Search for the cell housing the specified text and yield its [X, Y] center coordinate. 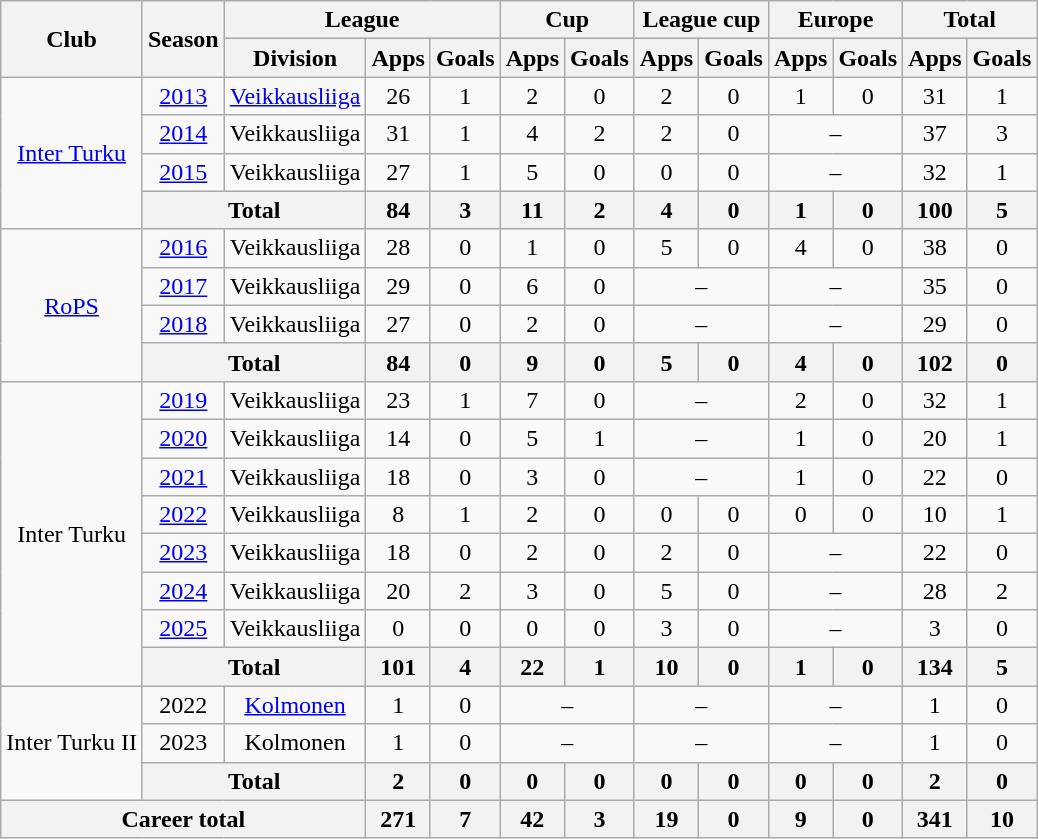
Inter Turku II [72, 743]
League cup [701, 20]
6 [532, 286]
2021 [183, 477]
23 [398, 400]
2016 [183, 248]
2014 [183, 134]
102 [935, 362]
14 [398, 438]
Career total [184, 819]
Cup [567, 20]
101 [398, 667]
League [362, 20]
RoPS [72, 305]
38 [935, 248]
37 [935, 134]
Season [183, 39]
2015 [183, 172]
2024 [183, 591]
2025 [183, 629]
42 [532, 819]
Europe [835, 20]
Club [72, 39]
2018 [183, 324]
100 [935, 210]
35 [935, 286]
341 [935, 819]
134 [935, 667]
19 [666, 819]
2020 [183, 438]
2013 [183, 96]
11 [532, 210]
2019 [183, 400]
8 [398, 515]
26 [398, 96]
271 [398, 819]
Division [295, 58]
2017 [183, 286]
